Output the (x, y) coordinate of the center of the cell containing the given text.  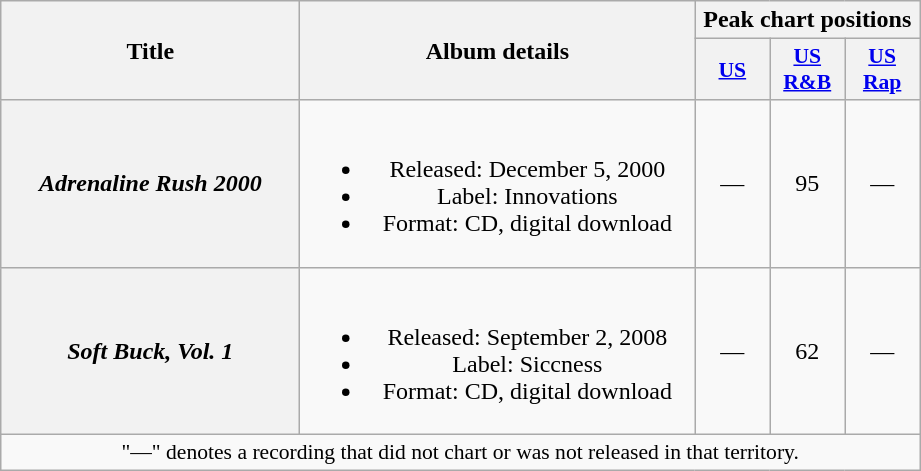
Album details (498, 50)
Adrenaline Rush 2000 (150, 184)
Soft Buck, Vol. 1 (150, 350)
95 (808, 184)
Title (150, 50)
US Rap (882, 70)
Released: December 5, 2000Label: InnovationsFormat: CD, digital download (498, 184)
"—" denotes a recording that did not chart or was not released in that territory. (460, 452)
US R&B (808, 70)
Peak chart positions (808, 20)
US (732, 70)
Released: September 2, 2008Label: SiccnessFormat: CD, digital download (498, 350)
62 (808, 350)
